Return [X, Y] of the center of cell containing provided text 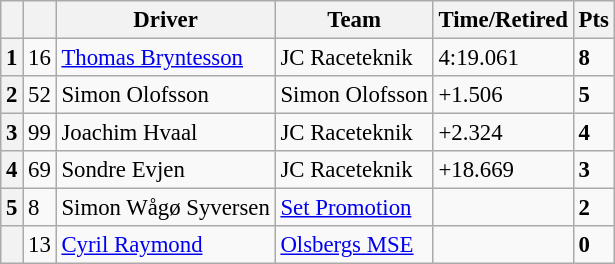
99 [40, 133]
Cyril Raymond [166, 245]
13 [40, 245]
69 [40, 170]
Set Promotion [354, 208]
1 [12, 58]
4:19.061 [503, 58]
16 [40, 58]
Joachim Hvaal [166, 133]
Pts [594, 20]
Team [354, 20]
+1.506 [503, 95]
+18.669 [503, 170]
52 [40, 95]
Olsbergs MSE [354, 245]
0 [594, 245]
Sondre Evjen [166, 170]
Time/Retired [503, 20]
+2.324 [503, 133]
Driver [166, 20]
Thomas Bryntesson [166, 58]
Simon Wågø Syversen [166, 208]
